Provide the [x, y] coordinate of the cell's center where the given text is located.  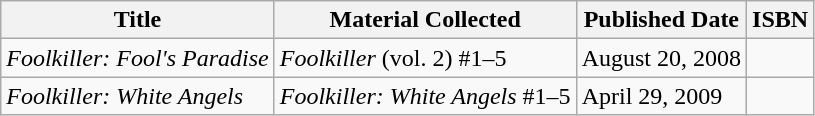
Foolkiller: White Angels #1–5 [425, 96]
April 29, 2009 [661, 96]
Foolkiller (vol. 2) #1–5 [425, 58]
Title [138, 20]
Foolkiller: Fool's Paradise [138, 58]
Material Collected [425, 20]
Published Date [661, 20]
Foolkiller: White Angels [138, 96]
August 20, 2008 [661, 58]
ISBN [780, 20]
